Capture the cell that displays the provided text and extract its [X, Y] central coordinate. 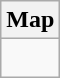
Map [30, 20]
